Identify which cell holds the provided text, then report its [X, Y] central coordinate. 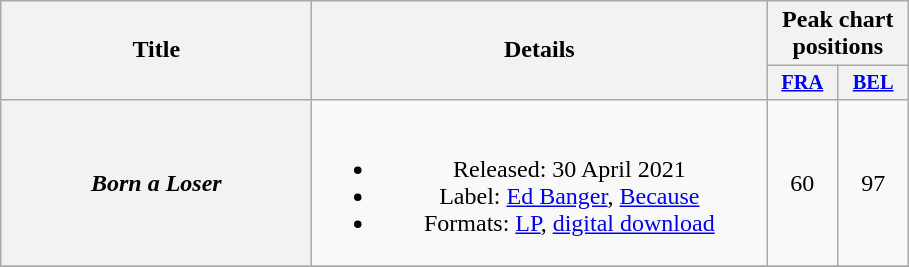
Details [540, 50]
Released: 30 April 2021Label: Ed Banger, BecauseFormats: LP, digital download [540, 182]
60 [802, 182]
97 [874, 182]
BEL [874, 83]
Title [156, 50]
Born a Loser [156, 182]
Peak chart positions [838, 34]
FRA [802, 83]
